Search for the cell housing the specified text and yield its [x, y] center coordinate. 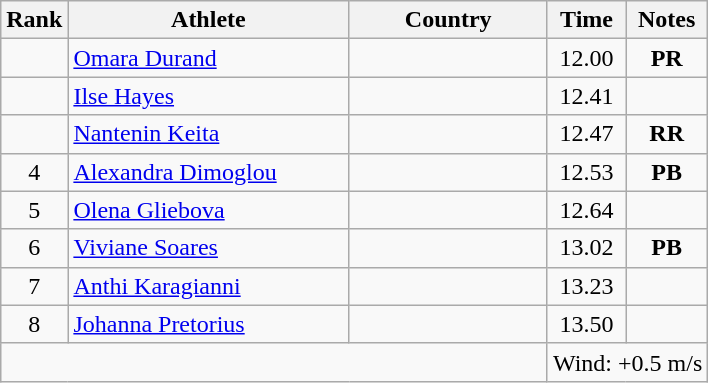
Wind: +0.5 m/s [627, 362]
Viviane Soares [208, 248]
12.41 [586, 96]
4 [34, 172]
Olena Gliebova [208, 210]
13.23 [586, 286]
RR [667, 134]
12.64 [586, 210]
6 [34, 248]
Anthi Karagianni [208, 286]
PR [667, 58]
13.02 [586, 248]
8 [34, 324]
Country [448, 20]
Johanna Pretorius [208, 324]
12.53 [586, 172]
7 [34, 286]
12.00 [586, 58]
Alexandra Dimoglou [208, 172]
Rank [34, 20]
Ilse Hayes [208, 96]
Time [586, 20]
Athlete [208, 20]
Notes [667, 20]
5 [34, 210]
12.47 [586, 134]
Nantenin Keita [208, 134]
13.50 [586, 324]
Omara Durand [208, 58]
